Capture the cell that displays the provided text and extract its (X, Y) central coordinate. 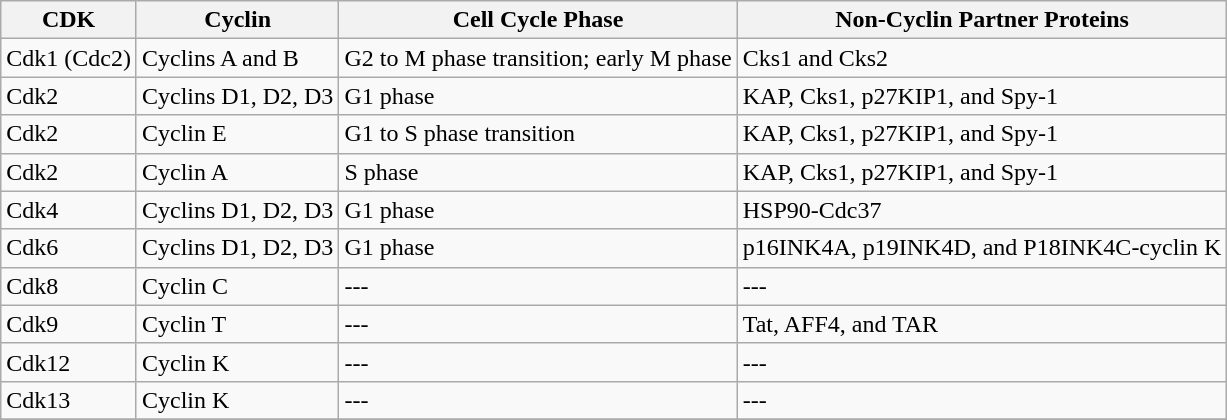
HSP90-Cdc37 (982, 210)
Cdk8 (69, 286)
Tat, AFF4, and TAR (982, 324)
Cks1 and Cks2 (982, 58)
Cdk9 (69, 324)
Cell Cycle Phase (538, 20)
Cyclin T (237, 324)
S phase (538, 172)
CDK (69, 20)
Non-Cyclin Partner Proteins (982, 20)
Cdk13 (69, 400)
p16INK4A, p19INK4D, and P18INK4C-cyclin K (982, 248)
Cdk4 (69, 210)
Cyclins A and B (237, 58)
Cyclin A (237, 172)
Cdk6 (69, 248)
Cyclin C (237, 286)
Cyclin E (237, 134)
G2 to M phase transition; early M phase (538, 58)
G1 to S phase transition (538, 134)
Cdk1 (Cdc2) (69, 58)
Cyclin (237, 20)
Cdk12 (69, 362)
